From the cell containing the given text, extract its center point as (X, Y) coordinate. 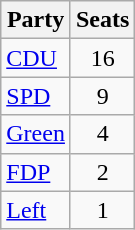
2 (102, 172)
16 (102, 58)
Party (36, 20)
9 (102, 96)
CDU (36, 58)
1 (102, 210)
4 (102, 134)
Green (36, 134)
Seats (102, 20)
Left (36, 210)
FDP (36, 172)
SPD (36, 96)
